From the cell containing the given text, extract its center point as (X, Y) coordinate. 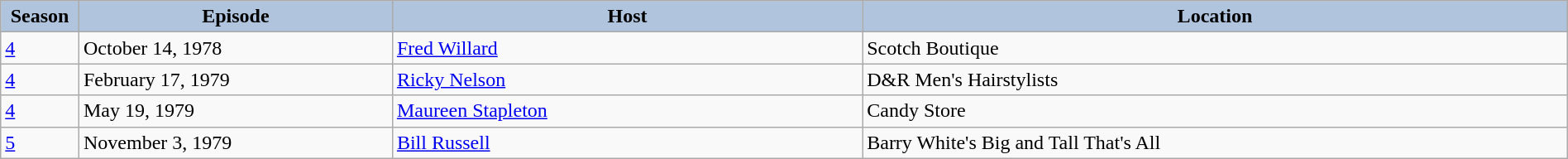
Barry White's Big and Tall That's All (1216, 142)
Candy Store (1216, 111)
February 17, 1979 (235, 79)
Location (1216, 17)
Ricky Nelson (627, 79)
Bill Russell (627, 142)
Host (627, 17)
Scotch Boutique (1216, 48)
October 14, 1978 (235, 48)
D&R Men's Hairstylists (1216, 79)
Episode (235, 17)
May 19, 1979 (235, 111)
Season (40, 17)
Fred Willard (627, 48)
5 (40, 142)
Maureen Stapleton (627, 111)
November 3, 1979 (235, 142)
